Provide the (X, Y) coordinate of the cell's center where the given text is located.  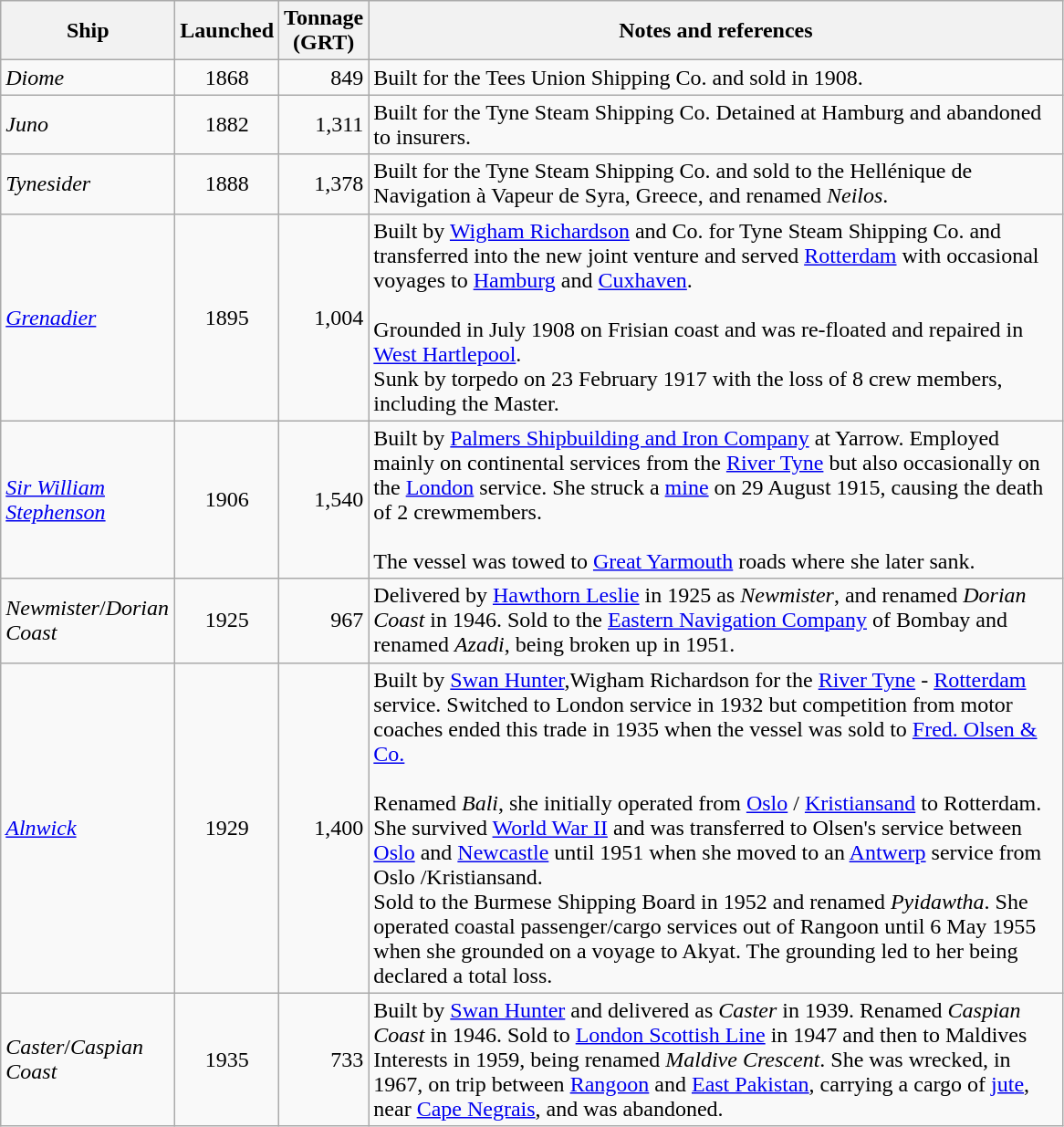
Launched (227, 31)
Notes and references (715, 31)
1929 (227, 828)
Built for the Tyne Steam Shipping Co. and sold to the Hellénique de Navigation à Vapeur de Syra, Greece, and renamed Neilos. (715, 184)
1895 (227, 318)
Ship (88, 31)
849 (324, 78)
Tynesider (88, 184)
1935 (227, 1059)
1,400 (324, 828)
Sir William Stephenson (88, 500)
733 (324, 1059)
967 (324, 621)
Newmister/Dorian Coast (88, 621)
Grenadier (88, 318)
Alnwick (88, 828)
1868 (227, 78)
Built for the Tees Union Shipping Co. and sold in 1908. (715, 78)
Tonnage(GRT) (324, 31)
1925 (227, 621)
1906 (227, 500)
1,004 (324, 318)
Juno (88, 124)
1,311 (324, 124)
Caster/Caspian Coast (88, 1059)
Diome (88, 78)
1,378 (324, 184)
1888 (227, 184)
Built for the Tyne Steam Shipping Co. Detained at Hamburg and abandoned to insurers. (715, 124)
1882 (227, 124)
1,540 (324, 500)
